Locate the cell with the specified text and output its (x, y) center coordinate. 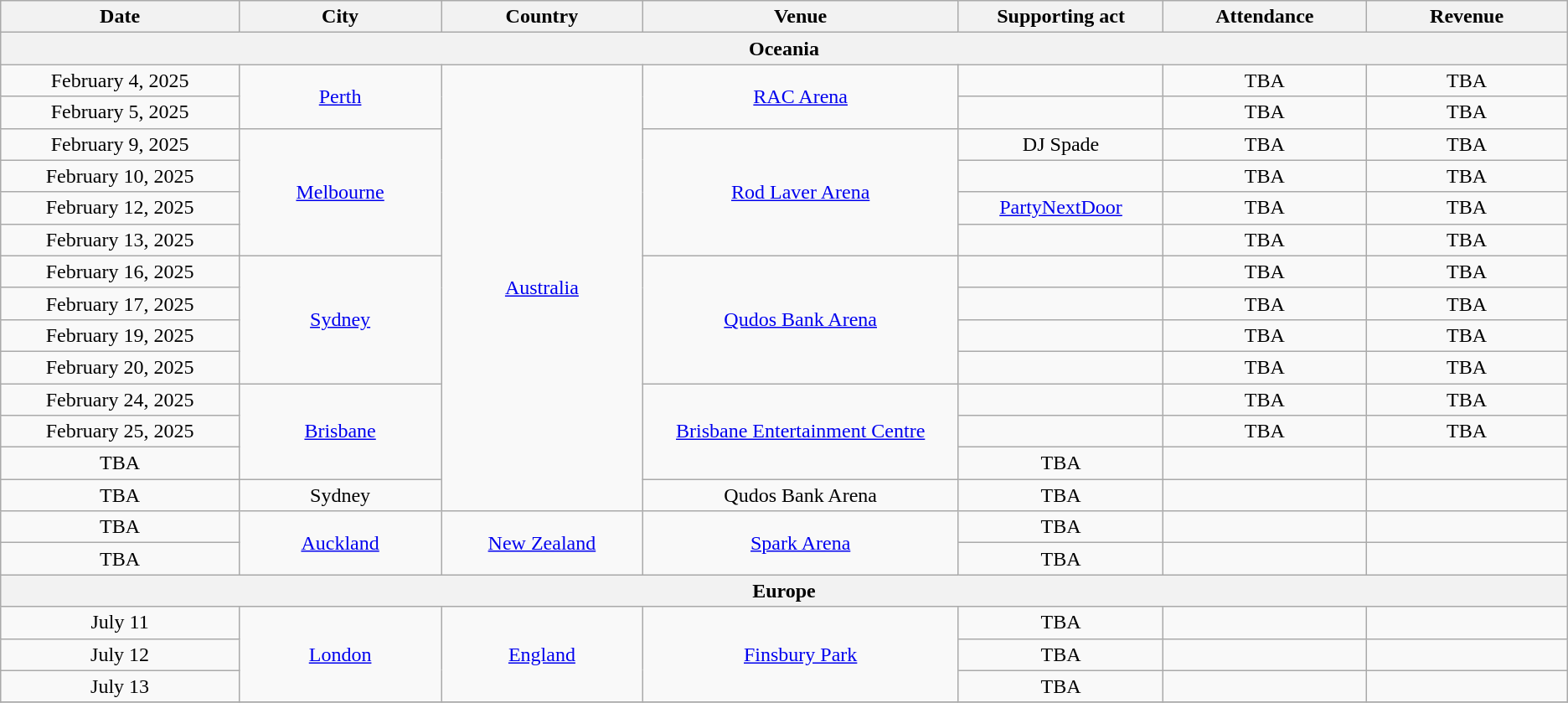
Brisbane Entertainment Centre (801, 432)
DJ Spade (1060, 144)
Europe (784, 591)
London (340, 654)
Attendance (1265, 17)
July 12 (121, 654)
Australia (542, 288)
February 13, 2025 (121, 240)
July 11 (121, 623)
Finsbury Park (801, 654)
Spark Arena (801, 543)
Auckland (340, 543)
February 5, 2025 (121, 112)
February 20, 2025 (121, 367)
February 19, 2025 (121, 335)
July 13 (121, 686)
February 25, 2025 (121, 432)
February 4, 2025 (121, 80)
Melbourne (340, 192)
February 12, 2025 (121, 208)
Rod Laver Arena (801, 192)
New Zealand (542, 543)
Date (121, 17)
Oceania (784, 49)
February 9, 2025 (121, 144)
PartyNextDoor (1060, 208)
February 17, 2025 (121, 303)
Brisbane (340, 432)
Perth (340, 96)
February 16, 2025 (121, 271)
Supporting act (1060, 17)
RAC Arena (801, 96)
February 24, 2025 (121, 400)
February 10, 2025 (121, 176)
City (340, 17)
Country (542, 17)
Venue (801, 17)
England (542, 654)
Revenue (1467, 17)
